Scan for the cell matching the given text and deliver its [X, Y] coordinate at center. 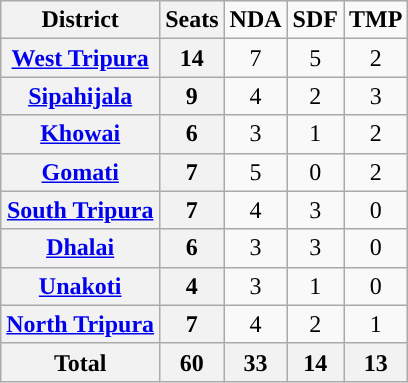
North Tripura [80, 324]
West Tripura [80, 58]
Gomati [80, 172]
Khowai [80, 134]
TMP [376, 20]
Seats [192, 20]
60 [192, 362]
SDF [315, 20]
Dhalai [80, 248]
NDA [256, 20]
9 [192, 96]
South Tripura [80, 210]
District [80, 20]
Sipahijala [80, 96]
Unakoti [80, 286]
Total [80, 362]
13 [376, 362]
33 [256, 362]
